Return (x, y) of the center of cell containing provided text 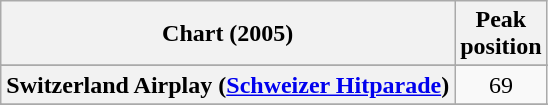
Switzerland Airplay (Schweizer Hitparade) (228, 85)
Chart (2005) (228, 34)
Peakposition (501, 34)
69 (501, 85)
